Locate the cell with the specified text and output its (X, Y) center coordinate. 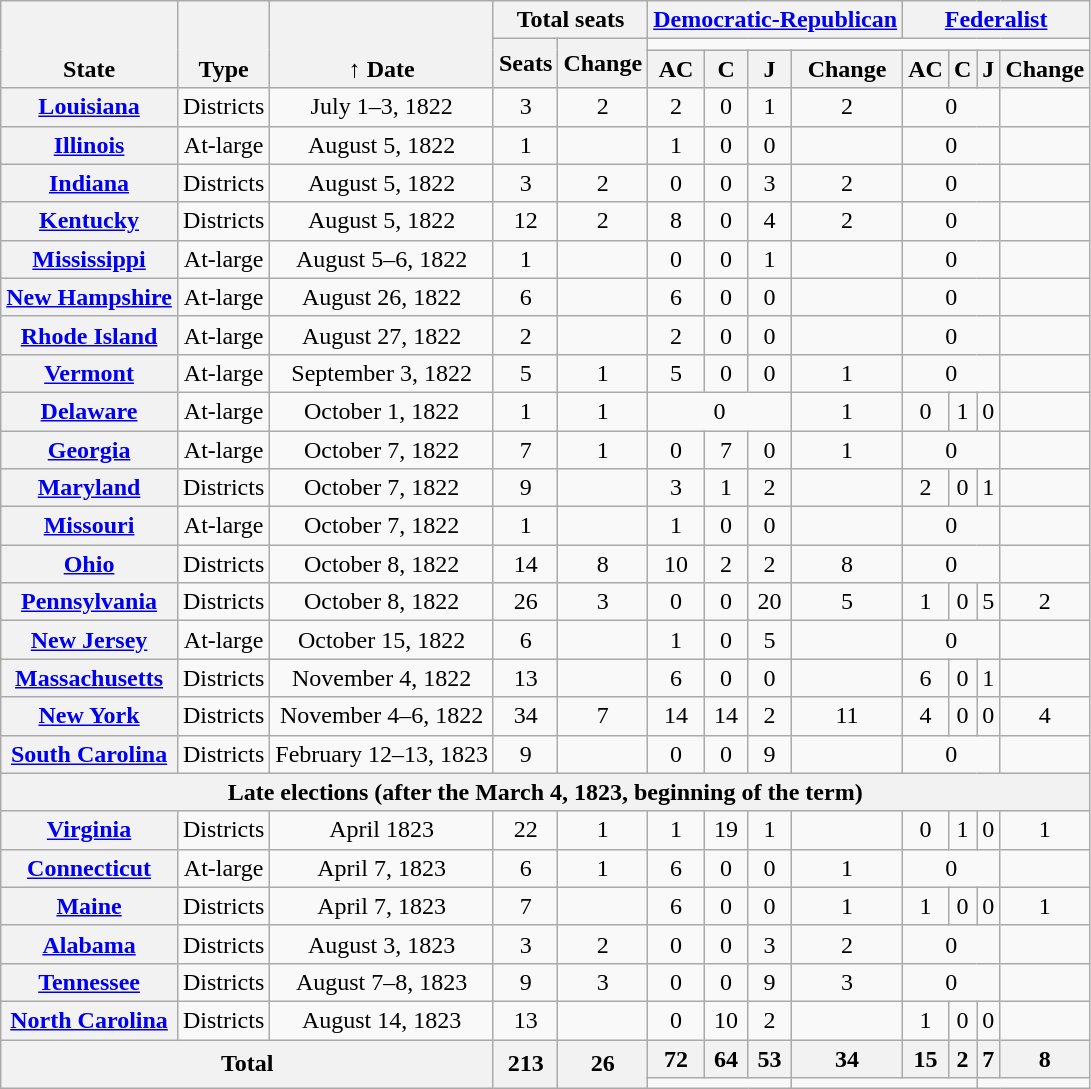
Total (248, 1064)
Missouri (90, 526)
Seats (525, 64)
Ohio (90, 564)
Connecticut (90, 868)
12 (525, 221)
Illinois (90, 145)
Maryland (90, 488)
August 7–8, 1823 (382, 982)
September 3, 1822 (382, 373)
Delaware (90, 411)
February 12–13, 1823 (382, 754)
August 26, 1822 (382, 297)
Alabama (90, 944)
Type (223, 44)
State (90, 44)
20 (770, 602)
Tennessee (90, 982)
Massachusetts (90, 678)
Total seats (570, 20)
15 (926, 1059)
↑ Date (382, 44)
November 4–6, 1822 (382, 716)
North Carolina (90, 1020)
October 15, 1822 (382, 640)
Louisiana (90, 107)
213 (525, 1064)
August 14, 1823 (382, 1020)
Pennsylvania (90, 602)
Vermont (90, 373)
August 5–6, 1822 (382, 259)
July 1–3, 1822 (382, 107)
Rhode Island (90, 335)
19 (726, 830)
Federalist (996, 20)
South Carolina (90, 754)
Late elections (after the March 4, 1823, beginning of the term) (546, 792)
October 1, 1822 (382, 411)
Maine (90, 906)
53 (770, 1059)
Democratic-Republican (776, 20)
Mississippi (90, 259)
New York (90, 716)
New Jersey (90, 640)
August 3, 1823 (382, 944)
11 (846, 716)
22 (525, 830)
Georgia (90, 449)
August 27, 1822 (382, 335)
72 (676, 1059)
Kentucky (90, 221)
New Hampshire (90, 297)
April 1823 (382, 830)
November 4, 1822 (382, 678)
64 (726, 1059)
Virginia (90, 830)
Indiana (90, 183)
